Return the (x, y) coordinate for the center point of the cell that contains the specified text.  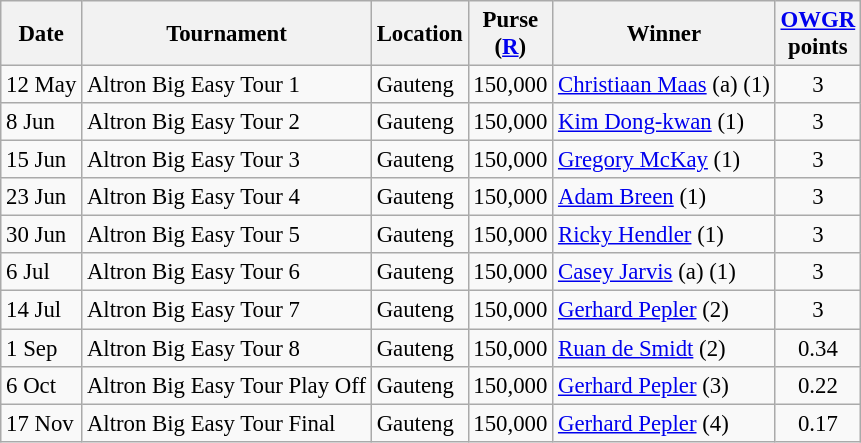
17 Nov (42, 423)
0.17 (818, 423)
14 Jul (42, 310)
Ruan de Smidt (2) (664, 348)
Purse(R) (510, 34)
Christiaan Maas (a) (1) (664, 85)
Gerhard Pepler (4) (664, 423)
Gerhard Pepler (3) (664, 385)
6 Jul (42, 273)
Altron Big Easy Tour 2 (227, 122)
Ricky Hendler (1) (664, 235)
15 Jun (42, 160)
OWGRpoints (818, 34)
1 Sep (42, 348)
6 Oct (42, 385)
Altron Big Easy Tour 7 (227, 310)
Adam Breen (1) (664, 197)
Kim Dong-kwan (1) (664, 122)
Altron Big Easy Tour 5 (227, 235)
Date (42, 34)
Altron Big Easy Tour 8 (227, 348)
Tournament (227, 34)
Altron Big Easy Tour 6 (227, 273)
Gregory McKay (1) (664, 160)
0.22 (818, 385)
Winner (664, 34)
Altron Big Easy Tour 4 (227, 197)
Gerhard Pepler (2) (664, 310)
0.34 (818, 348)
12 May (42, 85)
Casey Jarvis (a) (1) (664, 273)
Altron Big Easy Tour 1 (227, 85)
Location (420, 34)
23 Jun (42, 197)
8 Jun (42, 122)
Altron Big Easy Tour 3 (227, 160)
30 Jun (42, 235)
Altron Big Easy Tour Final (227, 423)
Altron Big Easy Tour Play Off (227, 385)
